Extract the [X, Y] coordinate from the center of the cell holding the provided text.  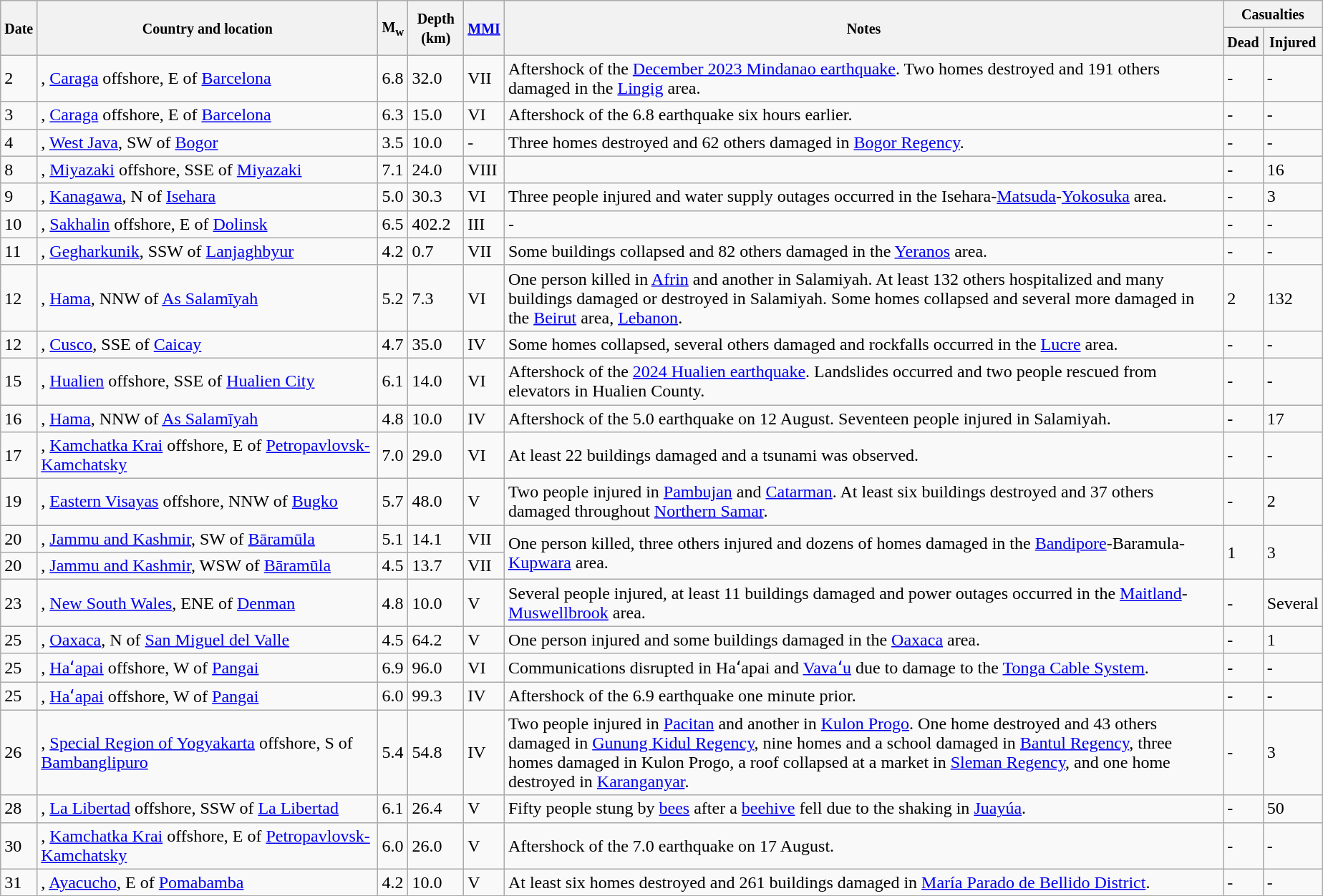
Date [19, 28]
8 [19, 170]
Depth (km) [436, 28]
26 [19, 753]
7.1 [393, 170]
Injured [1293, 42]
III [484, 224]
6.5 [393, 224]
At least six homes destroyed and 261 buildings damaged in María Parado de Bellido District. [863, 882]
Fifty people stung by bees after a beehive fell due to the shaking in Juayúa. [863, 809]
MMI [484, 28]
50 [1293, 809]
5.2 [393, 298]
19 [19, 502]
30.3 [436, 197]
One person killed, three others injured and dozens of homes damaged in the Bandipore-Baramula-Kupwara area. [863, 552]
35.0 [436, 344]
402.2 [436, 224]
5.4 [393, 753]
, Eastern Visayas offshore, NNW of Bugko [208, 502]
14.0 [436, 381]
4 [19, 142]
11 [19, 251]
Two people injured in Pambujan and Catarman. At least six buildings destroyed and 37 others damaged throughout Northern Samar. [863, 502]
Casualties [1273, 14]
, Kanagawa, N of Isehara [208, 197]
, New South Wales, ENE of Denman [208, 603]
5.7 [393, 502]
, Oaxaca, N of San Miguel del Valle [208, 640]
54.8 [436, 753]
Some homes collapsed, several others damaged and rockfalls occurred in the Lucre area. [863, 344]
28 [19, 809]
5.1 [393, 539]
26.4 [436, 809]
Country and location [208, 28]
, Gegharkunik, SSW of Lanjaghbyur [208, 251]
6.9 [393, 668]
15 [19, 381]
, Jammu and Kashmir, SW of Bāramūla [208, 539]
Aftershock of the 6.8 earthquake six hours earlier. [863, 115]
Dead [1244, 42]
30 [19, 846]
48.0 [436, 502]
31 [19, 882]
Communications disrupted in Haʻapai and Vavaʻu due to damage to the Tonga Cable System. [863, 668]
13.7 [436, 566]
7.0 [393, 455]
132 [1293, 298]
One person injured and some buildings damaged in the Oaxaca area. [863, 640]
Some buildings collapsed and 82 others damaged in the Yeranos area. [863, 251]
Aftershock of the 7.0 earthquake on 17 August. [863, 846]
10 [19, 224]
14.1 [436, 539]
, Sakhalin offshore, E of Dolinsk [208, 224]
64.2 [436, 640]
Aftershock of the December 2023 Mindanao earthquake. Two homes destroyed and 191 others damaged in the Lingig area. [863, 79]
, La Libertad offshore, SSW of La Libertad [208, 809]
Several [1293, 603]
3.5 [393, 142]
5.0 [393, 197]
4.7 [393, 344]
Mw [393, 28]
6.3 [393, 115]
Three homes destroyed and 62 others damaged in Bogor Regency. [863, 142]
29.0 [436, 455]
23 [19, 603]
24.0 [436, 170]
Aftershock of the 2024 Hualien earthquake. Landslides occurred and two people rescued from elevators in Hualien County. [863, 381]
, Cusco, SSE of Caicay [208, 344]
9 [19, 197]
, Hualien offshore, SSE of Hualien City [208, 381]
6.8 [393, 79]
Notes [863, 28]
0.7 [436, 251]
99.3 [436, 696]
Several people injured, at least 11 buildings damaged and power outages occurred in the Maitland-Muswellbrook area. [863, 603]
32.0 [436, 79]
26.0 [436, 846]
7.3 [436, 298]
, West Java, SW of Bogor [208, 142]
15.0 [436, 115]
, Miyazaki offshore, SSE of Miyazaki [208, 170]
, Ayacucho, E of Pomabamba [208, 882]
Aftershock of the 5.0 earthquake on 12 August. Seventeen people injured in Salamiyah. [863, 419]
, Jammu and Kashmir, WSW of Bāramūla [208, 566]
Three people injured and water supply outages occurred in the Isehara-Matsuda-Yokosuka area. [863, 197]
Aftershock of the 6.9 earthquake one minute prior. [863, 696]
At least 22 buildings damaged and a tsunami was observed. [863, 455]
VIII [484, 170]
, Special Region of Yogyakarta offshore, S of Bambanglipuro [208, 753]
96.0 [436, 668]
